Detect which cell encompasses the target text, then output its [x, y] center coordinate. 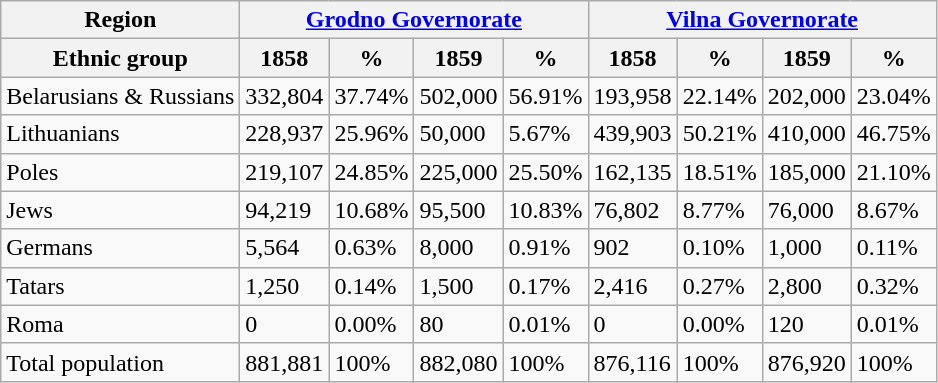
56.91% [546, 96]
876,116 [632, 362]
185,000 [806, 172]
76,802 [632, 210]
0.91% [546, 248]
Lithuanians [120, 134]
0.17% [546, 286]
37.74% [372, 96]
219,107 [284, 172]
Ethnic group [120, 58]
Roma [120, 324]
25.96% [372, 134]
8.67% [894, 210]
Total population [120, 362]
410,000 [806, 134]
882,080 [458, 362]
193,958 [632, 96]
5,564 [284, 248]
0.11% [894, 248]
902 [632, 248]
0.32% [894, 286]
162,135 [632, 172]
Tatars [120, 286]
2,800 [806, 286]
25.50% [546, 172]
502,000 [458, 96]
881,881 [284, 362]
50.21% [720, 134]
10.68% [372, 210]
95,500 [458, 210]
1,500 [458, 286]
8,000 [458, 248]
Poles [120, 172]
21.10% [894, 172]
50,000 [458, 134]
94,219 [284, 210]
0.63% [372, 248]
332,804 [284, 96]
225,000 [458, 172]
46.75% [894, 134]
0.10% [720, 248]
1,000 [806, 248]
Grodno Governorate [414, 20]
0.14% [372, 286]
1,250 [284, 286]
10.83% [546, 210]
18.51% [720, 172]
24.85% [372, 172]
22.14% [720, 96]
439,903 [632, 134]
23.04% [894, 96]
202,000 [806, 96]
228,937 [284, 134]
Belarusians & Russians [120, 96]
Jews [120, 210]
5.67% [546, 134]
2,416 [632, 286]
Vilna Governorate [762, 20]
Region [120, 20]
876,920 [806, 362]
76,000 [806, 210]
120 [806, 324]
0.27% [720, 286]
Germans [120, 248]
80 [458, 324]
8.77% [720, 210]
